Detect which cell encompasses the target text, then output its (X, Y) center coordinate. 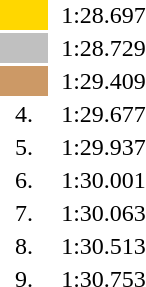
4. (24, 114)
5. (24, 147)
6. (24, 180)
7. (24, 213)
8. (24, 246)
